Determine the [X, Y] coordinate at the center of the cell enclosing the given text.  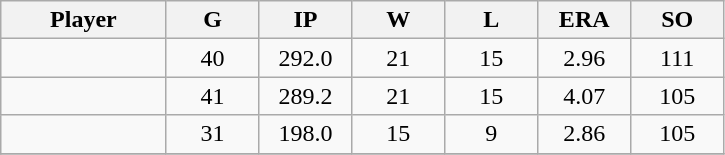
40 [212, 58]
289.2 [306, 96]
31 [212, 134]
W [398, 20]
9 [492, 134]
292.0 [306, 58]
2.96 [584, 58]
2.86 [584, 134]
SO [678, 20]
G [212, 20]
198.0 [306, 134]
111 [678, 58]
4.07 [584, 96]
ERA [584, 20]
41 [212, 96]
L [492, 20]
Player [84, 20]
IP [306, 20]
